Find where the given text appears and provide that cell's center as [X, Y] coordinate. 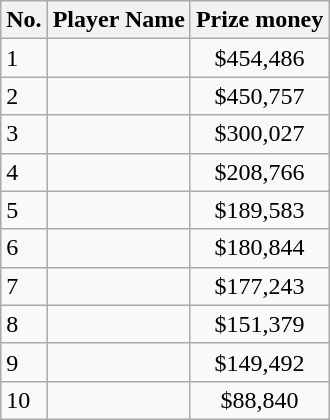
No. [24, 20]
$189,583 [259, 210]
$151,379 [259, 324]
$177,243 [259, 286]
$450,757 [259, 96]
4 [24, 172]
1 [24, 58]
$300,027 [259, 134]
$149,492 [259, 362]
2 [24, 96]
9 [24, 362]
$180,844 [259, 248]
$454,486 [259, 58]
10 [24, 400]
7 [24, 286]
6 [24, 248]
Prize money [259, 20]
3 [24, 134]
8 [24, 324]
$208,766 [259, 172]
Player Name [118, 20]
$88,840 [259, 400]
5 [24, 210]
